Search for the cell housing the specified text and yield its [x, y] center coordinate. 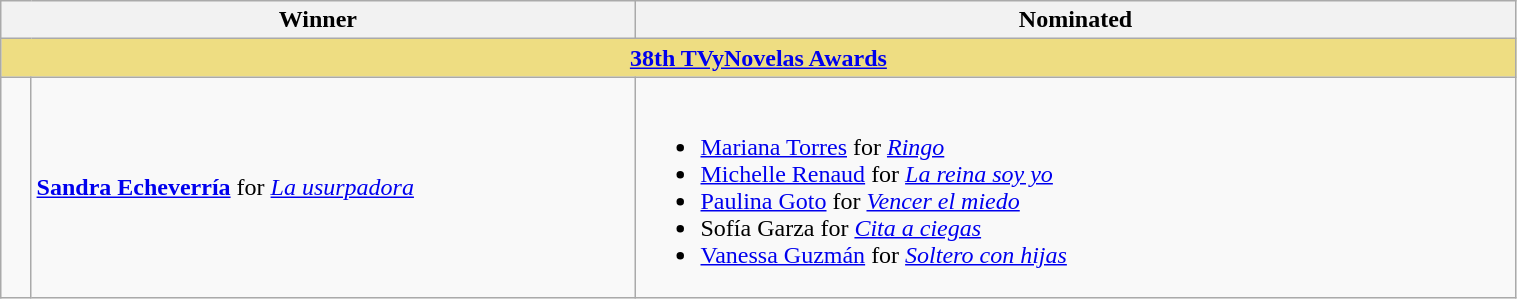
Sandra Echeverría for La usurpadora [333, 188]
38th TVyNovelas Awards [758, 58]
Winner [318, 20]
Nominated [1076, 20]
